Determine the (X, Y) coordinate at the center of the cell enclosing the given text.  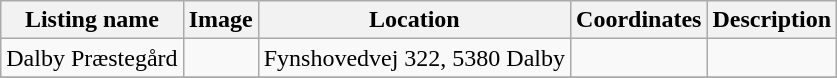
Description (772, 20)
Listing name (92, 20)
Dalby Præstegård (92, 58)
Coordinates (639, 20)
Fynshovedvej 322, 5380 Dalby (414, 58)
Location (414, 20)
Image (220, 20)
